Output the (X, Y) coordinate of the center of the cell containing the given text.  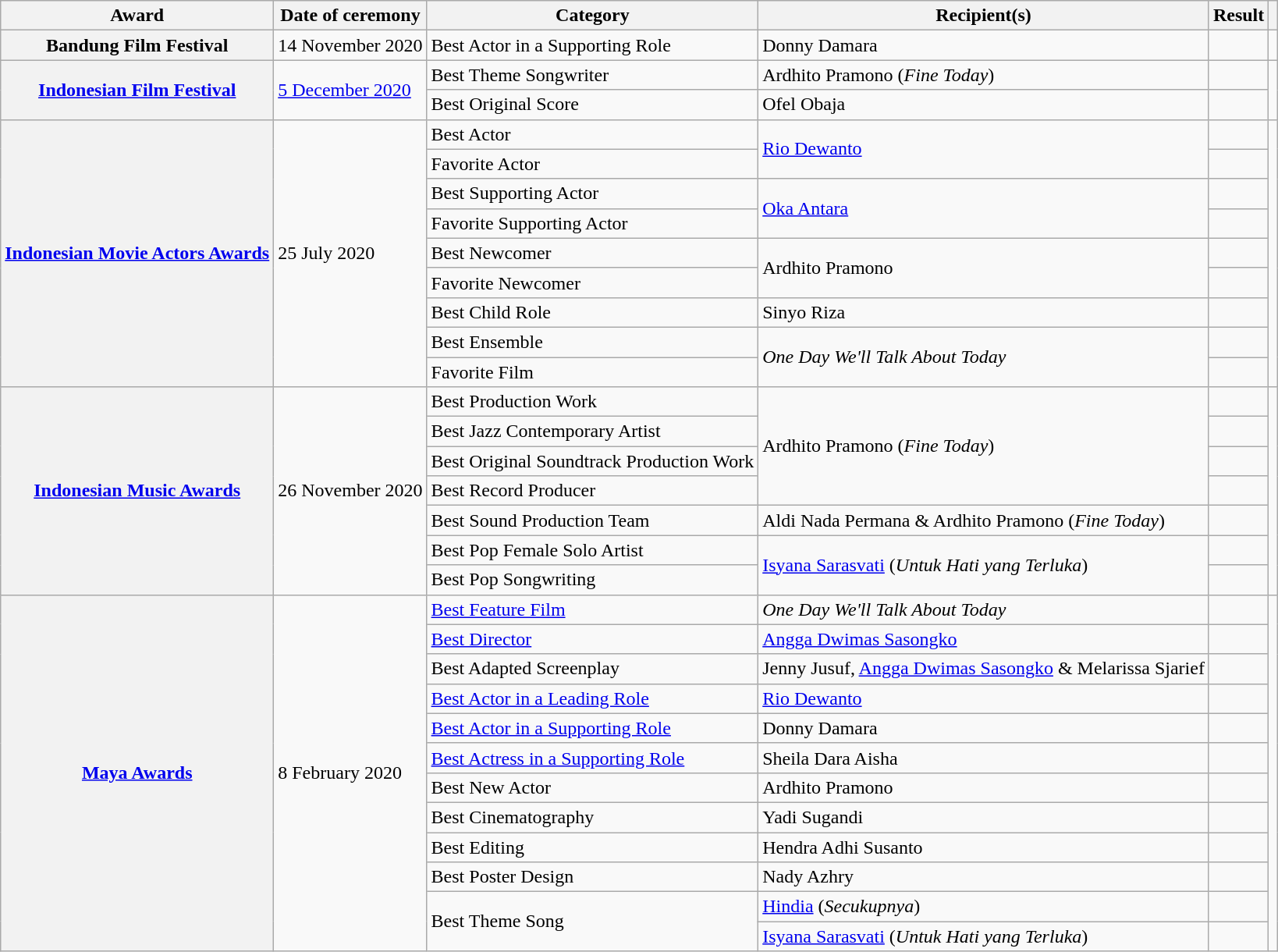
Best Actress in a Supporting Role (593, 758)
Favorite Supporting Actor (593, 223)
25 July 2020 (350, 253)
Jenny Jusuf, Angga Dwimas Sasongko & Melarissa Sjarief (984, 669)
Best Actor (593, 134)
Maya Awards (137, 773)
Best Child Role (593, 312)
Bandung Film Festival (137, 45)
Best Theme Song (593, 922)
14 November 2020 (350, 45)
Best Adapted Screenplay (593, 669)
8 February 2020 (350, 773)
Yadi Sugandi (984, 817)
Best Original Soundtrack Production Work (593, 461)
Award (137, 16)
Hindia (Secukupnya) (984, 907)
Best Newcomer (593, 253)
Best New Actor (593, 787)
Favorite Film (593, 372)
Best Actor in a Leading Role (593, 698)
Best Ensemble (593, 342)
Best Director (593, 639)
Favorite Newcomer (593, 282)
Best Production Work (593, 402)
Best Poster Design (593, 877)
Best Sound Production Team (593, 520)
5 December 2020 (350, 90)
Nady Azhry (984, 877)
26 November 2020 (350, 491)
Recipient(s) (984, 16)
Best Cinematography (593, 817)
Best Feature Film (593, 609)
Indonesian Movie Actors Awards (137, 253)
Aldi Nada Permana & Ardhito Pramono (Fine Today) (984, 520)
Date of ceremony (350, 16)
Ofel Obaja (984, 105)
Angga Dwimas Sasongko (984, 639)
Indonesian Music Awards (137, 491)
Category (593, 16)
Oka Antara (984, 208)
Result (1238, 16)
Best Supporting Actor (593, 194)
Favorite Actor (593, 164)
Sheila Dara Aisha (984, 758)
Best Theme Songwriter (593, 75)
Sinyo Riza (984, 312)
Best Pop Female Solo Artist (593, 550)
Best Pop Songwriting (593, 580)
Indonesian Film Festival (137, 90)
Hendra Adhi Susanto (984, 847)
Best Jazz Contemporary Artist (593, 432)
Best Record Producer (593, 491)
Best Original Score (593, 105)
Best Editing (593, 847)
